Determine the [X, Y] coordinate at the center of the cell enclosing the given text.  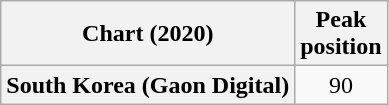
90 [341, 85]
South Korea (Gaon Digital) [148, 85]
Chart (2020) [148, 34]
Peakposition [341, 34]
